Find where the given text appears and provide that cell's center as [x, y] coordinate. 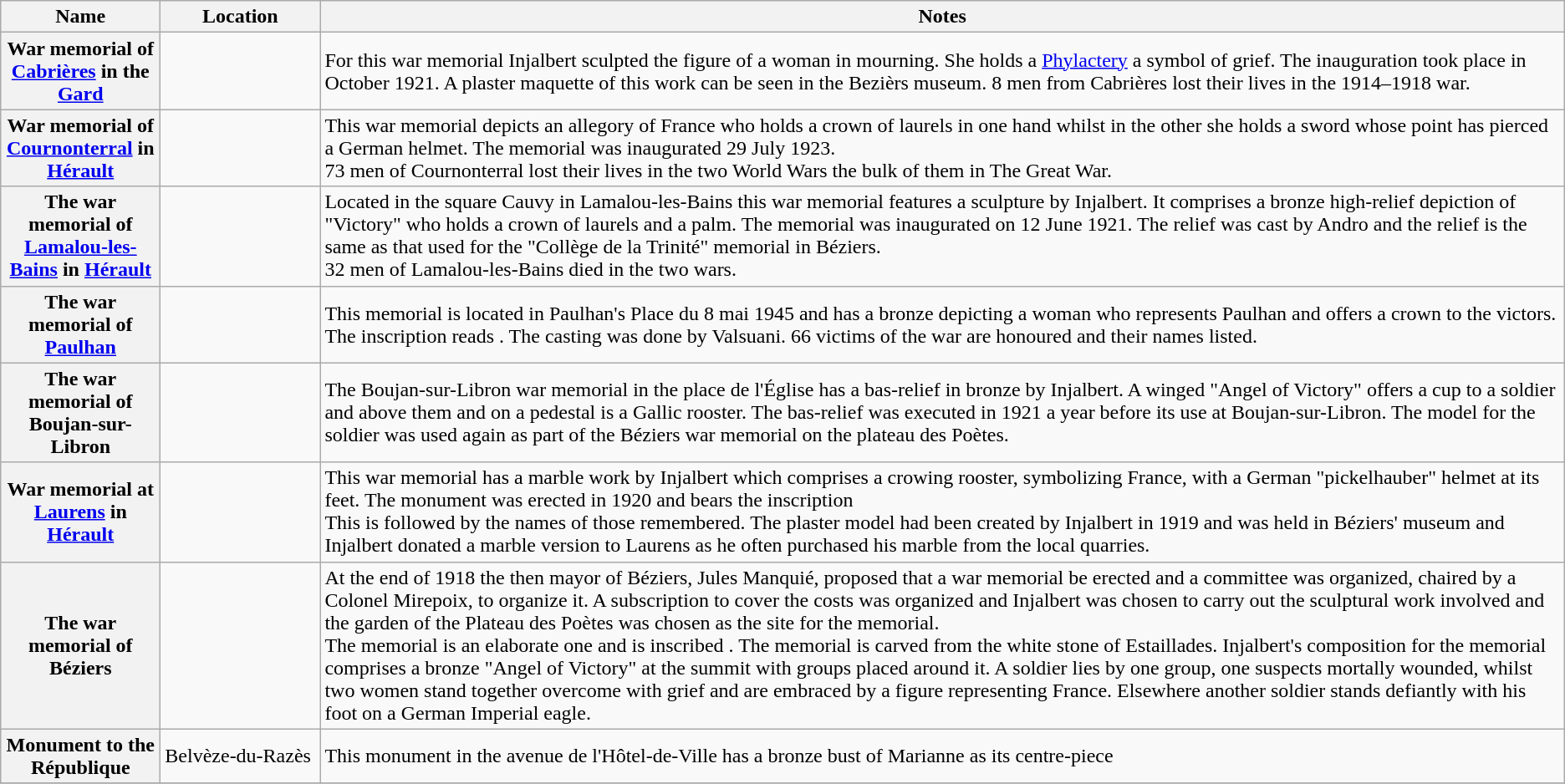
War memorial at Laurens in Hérault [80, 512]
War memorial of Cabrières in the Gard [80, 71]
The war memorial of Lamalou-les-Bains in Hérault [80, 236]
Location [241, 17]
The war memorial of Boujan-sur-Libron [80, 413]
Notes [942, 17]
The war memorial of Béziers [80, 645]
Monument to the République [80, 756]
War memorial of Cournonterral in Hérault [80, 148]
This monument in the avenue de l'Hôtel-de-Ville has a bronze bust of Marianne as its centre-piece [942, 756]
The war memorial of Paulhan [80, 324]
Belvèze-du-Razès [241, 756]
Name [80, 17]
